Determine the [x, y] coordinate at the center of the cell enclosing the given text.  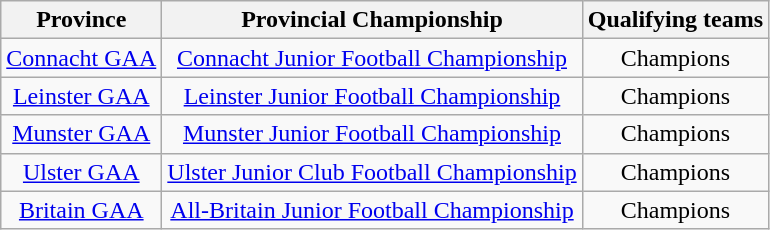
Qualifying teams [675, 20]
Munster Junior Football Championship [372, 134]
Munster GAA [82, 134]
Leinster GAA [82, 96]
All-Britain Junior Football Championship [372, 210]
Ulster Junior Club Football Championship [372, 172]
Connacht Junior Football Championship [372, 58]
Connacht GAA [82, 58]
Province [82, 20]
Provincial Championship [372, 20]
Britain GAA [82, 210]
Leinster Junior Football Championship [372, 96]
Ulster GAA [82, 172]
